Pinpoint the cell where the given text exists, returning its [X, Y] midpoint coordinate. 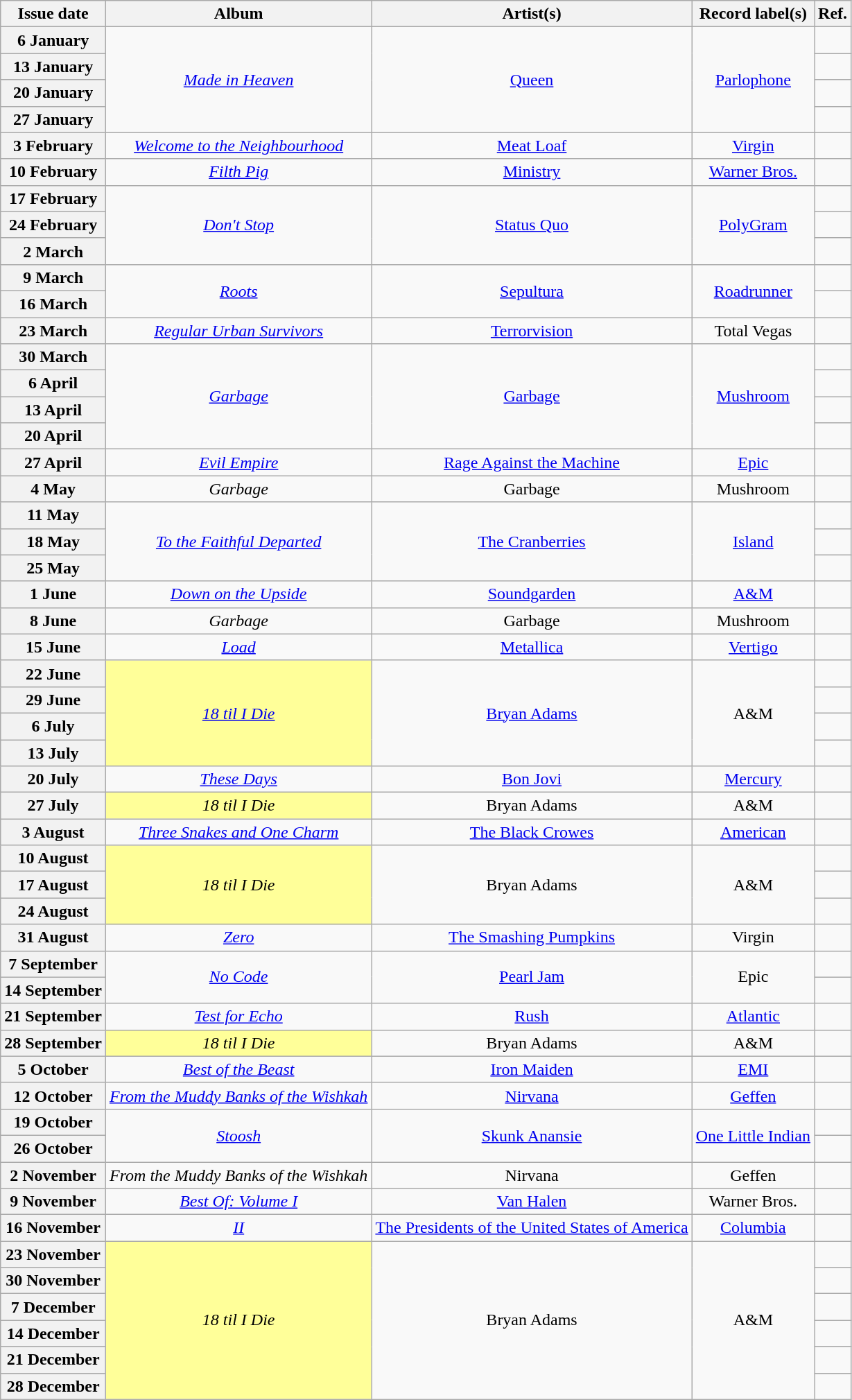
10 August [53, 858]
3 February [53, 146]
II [238, 1228]
Atlantic [753, 1017]
10 February [53, 172]
21 September [53, 1017]
Ref. [833, 14]
29 June [53, 700]
Parlophone [753, 80]
Made in Heaven [238, 80]
24 February [53, 225]
The Smashing Pumpkins [532, 937]
16 March [53, 304]
23 March [53, 331]
30 March [53, 357]
27 April [53, 463]
20 July [53, 779]
Roadrunner [753, 291]
4 May [53, 489]
3 August [53, 832]
Iron Maiden [532, 1069]
Load [238, 647]
Status Quo [532, 225]
18 May [53, 542]
Best Of: Volume I [238, 1202]
PolyGram [753, 225]
17 August [53, 885]
Filth Pig [238, 172]
No Code [238, 977]
Don't Stop [238, 225]
Album [238, 14]
27 January [53, 119]
Terrorvision [532, 331]
Regular Urban Survivors [238, 331]
14 December [53, 1333]
26 October [53, 1148]
28 December [53, 1386]
Down on the Upside [238, 594]
American [753, 832]
The Black Crowes [532, 832]
Pearl Jam [532, 977]
11 May [53, 515]
13 July [53, 752]
Skunk Anansie [532, 1135]
Island [753, 542]
Van Halen [532, 1202]
Rush [532, 1017]
27 July [53, 806]
9 March [53, 277]
Total Vegas [753, 331]
22 June [53, 673]
Roots [238, 291]
Evil Empire [238, 463]
24 August [53, 911]
These Days [238, 779]
7 December [53, 1307]
Record label(s) [753, 14]
13 January [53, 67]
Ministry [532, 172]
Test for Echo [238, 1017]
Queen [532, 80]
9 November [53, 1202]
15 June [53, 647]
23 November [53, 1254]
2 March [53, 251]
8 June [53, 621]
Three Snakes and One Charm [238, 832]
Artist(s) [532, 14]
14 September [53, 990]
25 May [53, 568]
Mercury [753, 779]
Vertigo [753, 647]
Sepultura [532, 291]
The Cranberries [532, 542]
Meat Loaf [532, 146]
The Presidents of the United States of America [532, 1228]
Best of the Beast [238, 1069]
Bon Jovi [532, 779]
6 April [53, 383]
6 January [53, 40]
6 July [53, 726]
One Little Indian [753, 1135]
13 April [53, 410]
Welcome to the Neighbourhood [238, 146]
To the Faithful Departed [238, 542]
Soundgarden [532, 594]
Stoosh [238, 1135]
EMI [753, 1069]
20 April [53, 436]
17 February [53, 198]
7 September [53, 964]
1 June [53, 594]
21 December [53, 1360]
Issue date [53, 14]
16 November [53, 1228]
2 November [53, 1175]
Metallica [532, 647]
30 November [53, 1281]
20 January [53, 93]
12 October [53, 1096]
5 October [53, 1069]
Columbia [753, 1228]
Rage Against the Machine [532, 463]
Zero [238, 937]
28 September [53, 1043]
19 October [53, 1122]
31 August [53, 937]
